Search for the cell housing the specified text and yield its (X, Y) center coordinate. 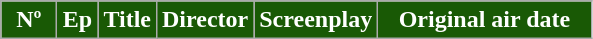
Title (128, 20)
Director (204, 20)
Screenplay (316, 20)
Nº (29, 20)
Original air date (485, 20)
Ep (78, 20)
